Capture the cell that displays the provided text and extract its [X, Y] central coordinate. 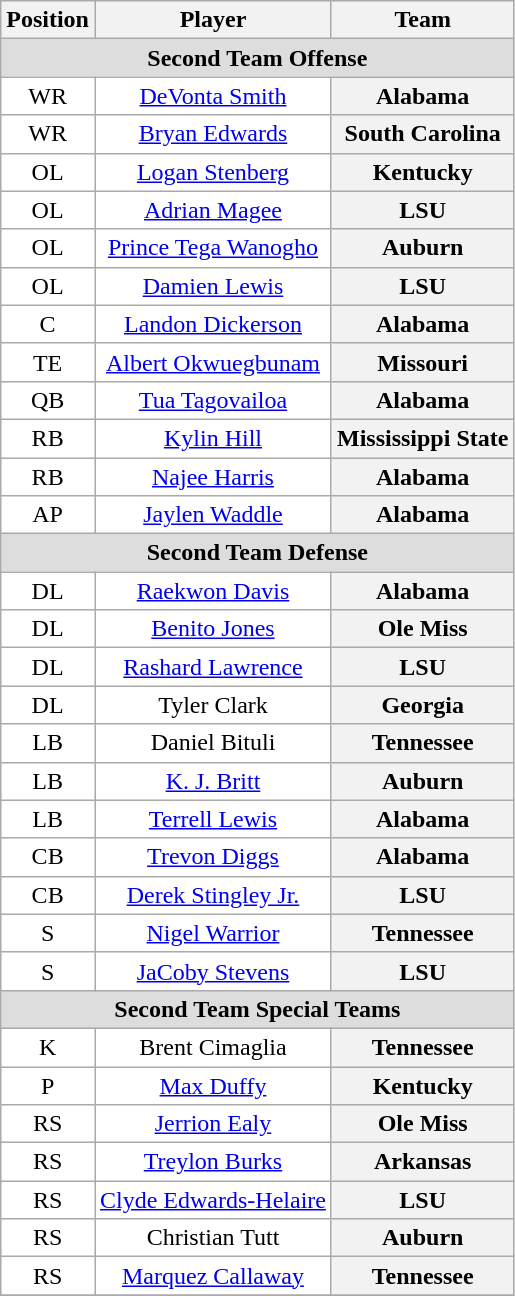
K [48, 1047]
Nigel Warrior [212, 933]
Player [212, 20]
Brent Cimaglia [212, 1047]
Najee Harris [212, 477]
Marquez Callaway [212, 1276]
C [48, 324]
Landon Dickerson [212, 324]
Prince Tega Wanogho [212, 248]
Adrian Magee [212, 210]
Arkansas [422, 1162]
AP [48, 515]
Team [422, 20]
Jerrion Ealy [212, 1124]
QB [48, 400]
South Carolina [422, 134]
Jaylen Waddle [212, 515]
Kylin Hill [212, 438]
Benito Jones [212, 629]
Bryan Edwards [212, 134]
Christian Tutt [212, 1238]
Position [48, 20]
K. J. Britt [212, 781]
Second Team Special Teams [258, 1009]
Daniel Bituli [212, 743]
Terrell Lewis [212, 819]
Damien Lewis [212, 286]
TE [48, 362]
Missouri [422, 362]
Tyler Clark [212, 705]
Logan Stenberg [212, 172]
Raekwon Davis [212, 591]
Trevon Diggs [212, 857]
Tua Tagovailoa [212, 400]
Second Team Offense [258, 58]
Derek Stingley Jr. [212, 895]
JaCoby Stevens [212, 971]
Clyde Edwards-Helaire [212, 1200]
Second Team Defense [258, 553]
DeVonta Smith [212, 96]
Rashard Lawrence [212, 667]
Albert Okwuegbunam [212, 362]
Treylon Burks [212, 1162]
Georgia [422, 705]
Mississippi State [422, 438]
Max Duffy [212, 1085]
P [48, 1085]
